Search for the cell housing the specified text and yield its [x, y] center coordinate. 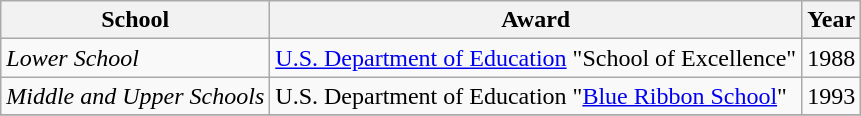
Year [832, 20]
Middle and Upper Schools [136, 96]
1993 [832, 96]
U.S. Department of Education "School of Excellence" [536, 58]
Lower School [136, 58]
1988 [832, 58]
School [136, 20]
U.S. Department of Education "Blue Ribbon School" [536, 96]
Award [536, 20]
